Search for the cell housing the specified text and yield its (X, Y) center coordinate. 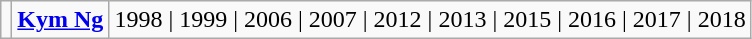
Kym Ng (60, 20)
1998 | 1999 | 2006 | 2007 | 2012 | 2013 | 2015 | 2016 | 2017 | 2018 (430, 20)
